Extract the (X, Y) coordinate from the center of the cell holding the provided text.  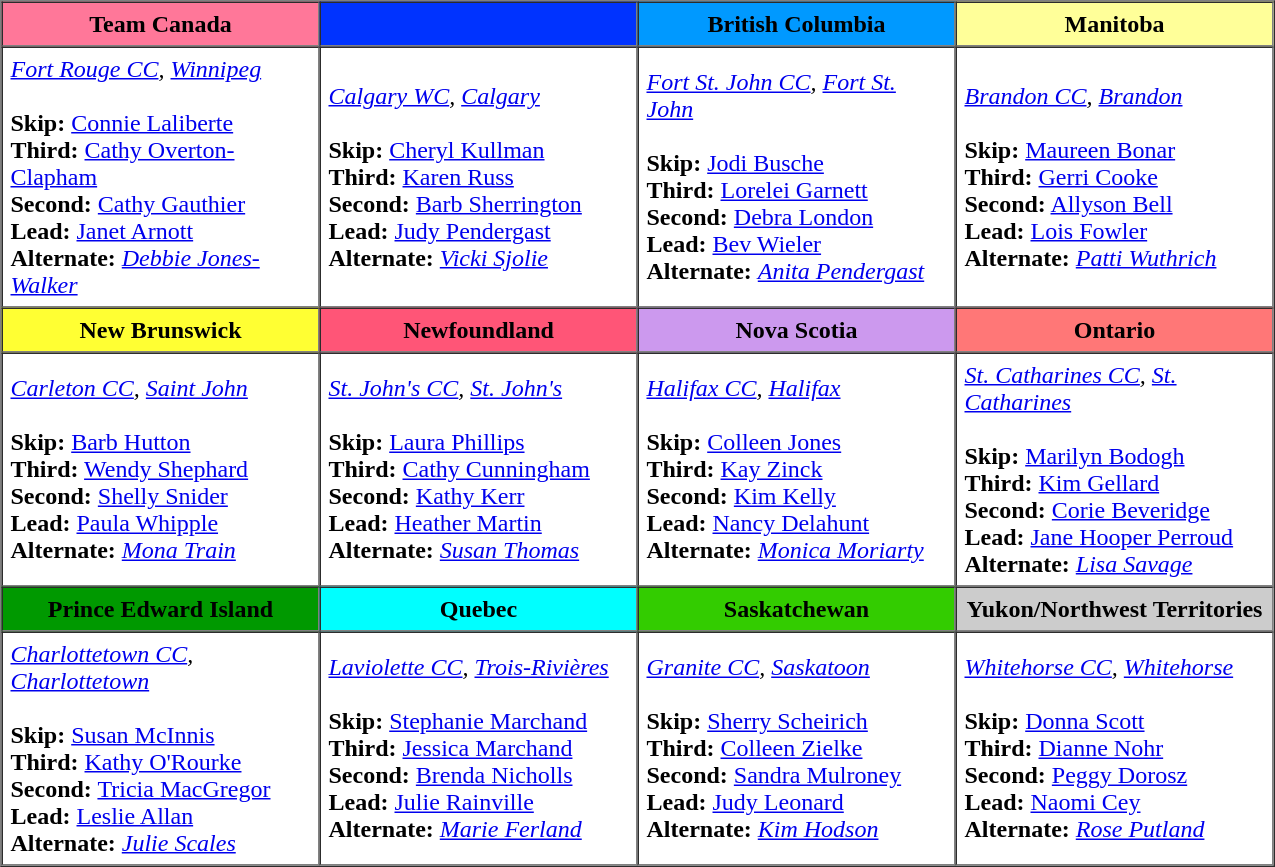
Laviolette CC, Trois-RivièresSkip: Stephanie Marchand Third: Jessica Marchand Second: Brenda Nicholls Lead: Julie Rainville Alternate: Marie Ferland (479, 749)
Yukon/Northwest Territories (1115, 608)
Brandon CC, BrandonSkip: Maureen Bonar Third: Gerri Cooke Second: Allyson Bell Lead: Lois Fowler Alternate: Patti Wuthrich (1115, 176)
Fort St. John CC, Fort St. JohnSkip: Jodi Busche Third: Lorelei Garnett Second: Debra London Lead: Bev Wieler Alternate: Anita Pendergast (797, 176)
Nova Scotia (797, 330)
Whitehorse CC, Whitehorse Skip: Donna Scott Third: Dianne Nohr Second: Peggy Dorosz Lead: Naomi Cey Alternate: Rose Putland (1115, 749)
Saskatchewan (797, 608)
St. John's CC, St. John'sSkip: Laura Phillips Third: Cathy Cunningham Second: Kathy Kerr Lead: Heather Martin Alternate: Susan Thomas (479, 469)
British Columbia (797, 24)
Granite CC, SaskatoonSkip: Sherry Scheirich Third: Colleen Zielke Second: Sandra Mulroney Lead: Judy Leonard Alternate: Kim Hodson (797, 749)
Calgary WC, CalgarySkip: Cheryl Kullman Third: Karen Russ Second: Barb Sherrington Lead: Judy Pendergast Alternate: Vicki Sjolie (479, 176)
St. Catharines CC, St. CatharinesSkip: Marilyn Bodogh Third: Kim Gellard Second: Corie Beveridge Lead: Jane Hooper Perroud Alternate: Lisa Savage (1115, 469)
Ontario (1115, 330)
Fort Rouge CC, WinnipegSkip: Connie Laliberte Third: Cathy Overton-Clapham Second: Cathy Gauthier Lead: Janet Arnott Alternate: Debbie Jones-Walker (161, 176)
Manitoba (1115, 24)
Carleton CC, Saint JohnSkip: Barb Hutton Third: Wendy Shephard Second: Shelly Snider Lead: Paula Whipple Alternate: Mona Train (161, 469)
Quebec (479, 608)
Newfoundland (479, 330)
New Brunswick (161, 330)
Team Canada (161, 24)
Halifax CC, HalifaxSkip: Colleen Jones Third: Kay Zinck Second: Kim Kelly Lead: Nancy Delahunt Alternate: Monica Moriarty (797, 469)
Prince Edward Island (161, 608)
Charlottetown CC, CharlottetownSkip: Susan McInnis Third: Kathy O'Rourke Second: Tricia MacGregor Lead: Leslie Allan Alternate: Julie Scales (161, 749)
